Locate the cell with the specified text and output its [X, Y] center coordinate. 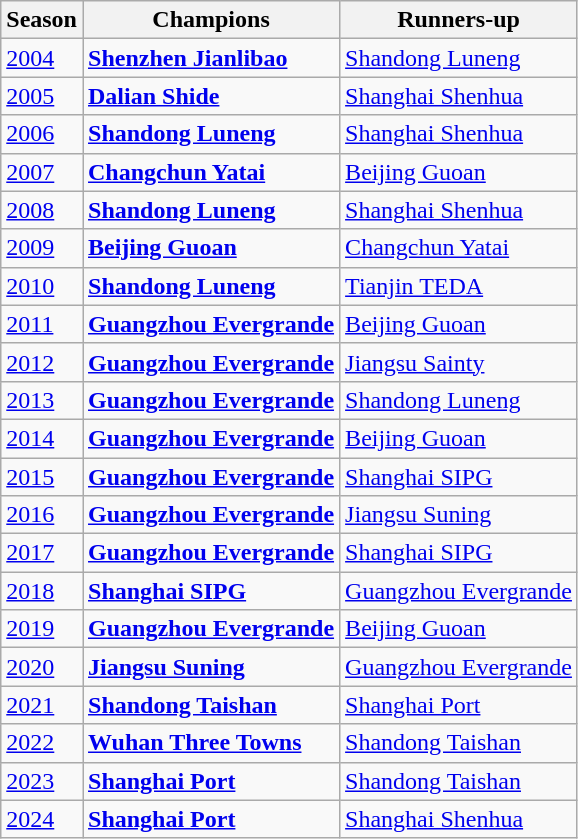
Wuhan Three Towns [210, 743]
2004 [42, 58]
2007 [42, 172]
2016 [42, 515]
2014 [42, 438]
2023 [42, 781]
Tianjin TEDA [459, 286]
Shenzhen Jianlibao [210, 58]
2018 [42, 591]
2006 [42, 134]
Runners-up [459, 20]
Jiangsu Sainty [459, 362]
Dalian Shide [210, 96]
2005 [42, 96]
2024 [42, 819]
2012 [42, 362]
2015 [42, 477]
2019 [42, 629]
2022 [42, 743]
2021 [42, 705]
Season [42, 20]
2008 [42, 210]
2013 [42, 400]
2017 [42, 553]
2010 [42, 286]
2009 [42, 248]
2011 [42, 324]
Champions [210, 20]
2020 [42, 667]
